Extract the (X, Y) coordinate from the center of the cell holding the provided text.  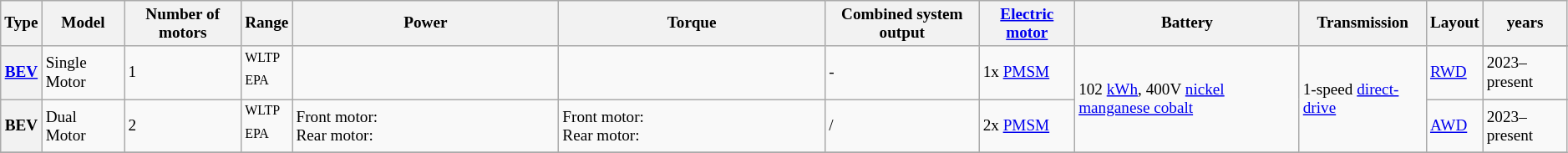
2x PMSM (1027, 126)
2 (183, 126)
Layout (1454, 23)
Transmission (1362, 23)
AWD (1454, 126)
Torque (692, 23)
Power (426, 23)
Combined system output (902, 23)
- (902, 73)
Battery (1188, 23)
102 kWh, 400V nickel manganese cobalt (1188, 99)
Model (84, 23)
Range (267, 23)
1 (183, 73)
Electric motor (1027, 23)
Number of motors (183, 23)
Single Motor (84, 73)
1-speed direct-drive (1362, 99)
1x PMSM (1027, 73)
years (1525, 23)
RWD (1454, 73)
Dual Motor (84, 126)
/ (902, 126)
Type (22, 23)
